Identify which cell holds the provided text, then report its [X, Y] central coordinate. 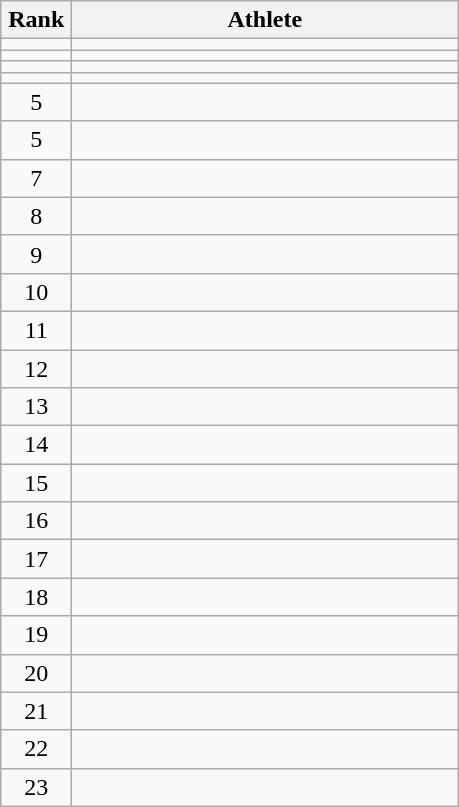
23 [36, 787]
21 [36, 711]
9 [36, 254]
10 [36, 292]
Rank [36, 20]
13 [36, 407]
16 [36, 521]
11 [36, 330]
8 [36, 216]
22 [36, 749]
19 [36, 635]
18 [36, 597]
12 [36, 369]
20 [36, 673]
14 [36, 445]
15 [36, 483]
17 [36, 559]
7 [36, 178]
Athlete [265, 20]
